Find where the given text appears and provide that cell's center as [X, Y] coordinate. 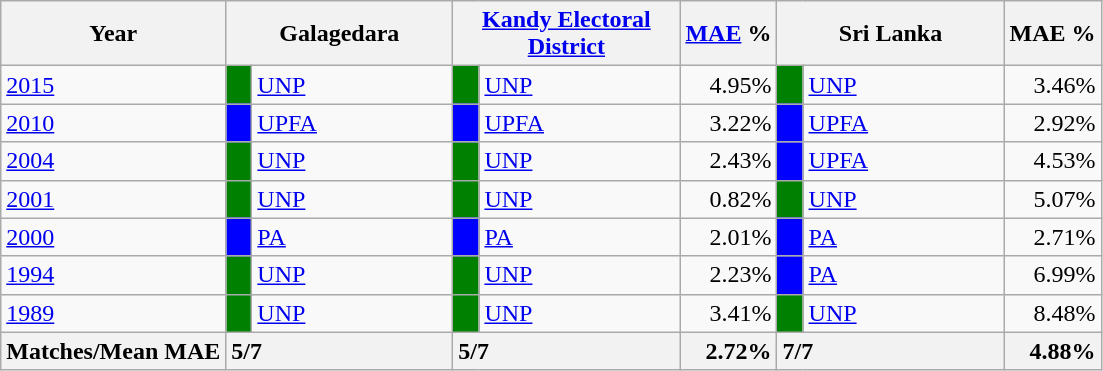
2.71% [1052, 237]
0.82% [728, 199]
2004 [114, 161]
3.41% [728, 313]
2.72% [728, 351]
2015 [114, 85]
1994 [114, 275]
Sri Lanka [890, 34]
Matches/Mean MAE [114, 351]
6.99% [1052, 275]
2.43% [728, 161]
2.92% [1052, 123]
4.95% [728, 85]
2.23% [728, 275]
1989 [114, 313]
2000 [114, 237]
Galagedara [340, 34]
7/7 [890, 351]
2001 [114, 199]
Year [114, 34]
5.07% [1052, 199]
3.22% [728, 123]
2010 [114, 123]
4.88% [1052, 351]
4.53% [1052, 161]
Kandy Electoral District [566, 34]
8.48% [1052, 313]
2.01% [728, 237]
3.46% [1052, 85]
